Capture the cell that displays the provided text and extract its (x, y) central coordinate. 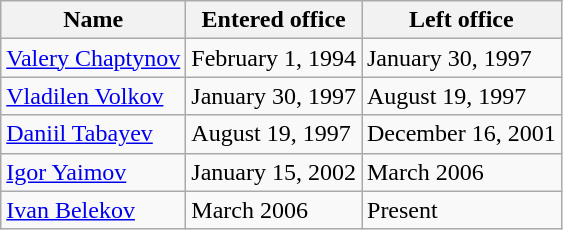
Valery Chaptynov (94, 58)
January 15, 2002 (274, 172)
Ivan Belekov (94, 210)
February 1, 1994 (274, 58)
Name (94, 20)
Daniil Tabayev (94, 134)
Present (462, 210)
Vladilen Volkov (94, 96)
Left office (462, 20)
Igor Yaimov (94, 172)
Entered office (274, 20)
December 16, 2001 (462, 134)
